Identify which cell holds the provided text, then report its (x, y) central coordinate. 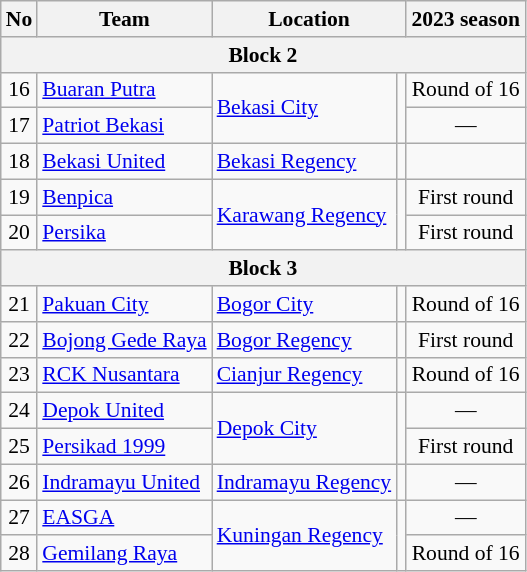
21 (20, 304)
26 (20, 482)
Buaran Putra (124, 90)
Location (310, 19)
2023 season (466, 19)
17 (20, 126)
Gemilang Raya (124, 554)
Bekasi United (124, 162)
Block 3 (263, 269)
Kuningan Regency (304, 536)
Block 2 (263, 55)
Persikad 1999 (124, 447)
16 (20, 90)
27 (20, 518)
Cianjur Regency (304, 375)
Depok United (124, 411)
19 (20, 197)
Depok City (304, 428)
Bojong Gede Raya (124, 340)
Karawang Regency (304, 214)
Benpica (124, 197)
RCK Nusantara (124, 375)
20 (20, 233)
Bekasi Regency (304, 162)
22 (20, 340)
Bekasi City (304, 108)
Pakuan City (124, 304)
25 (20, 447)
Patriot Bekasi (124, 126)
EASGA (124, 518)
23 (20, 375)
18 (20, 162)
Bogor Regency (304, 340)
Indramayu Regency (304, 482)
Persika (124, 233)
24 (20, 411)
Bogor City (304, 304)
28 (20, 554)
No (20, 19)
Team (124, 19)
Indramayu United (124, 482)
